Pinpoint the cell where the given text exists, returning its [X, Y] midpoint coordinate. 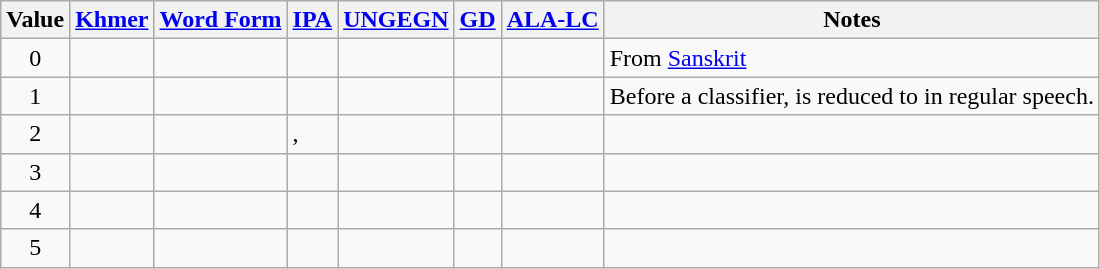
Notes [852, 20]
, [312, 134]
Khmer [112, 20]
Word Form [220, 20]
GD [478, 20]
Before a classifier, is reduced to in regular speech. [852, 96]
UNGEGN [396, 20]
5 [36, 248]
Value [36, 20]
4 [36, 210]
From Sanskrit [852, 58]
ALA-LC [552, 20]
3 [36, 172]
1 [36, 96]
2 [36, 134]
0 [36, 58]
IPA [312, 20]
